Output the (x, y) coordinate of the center of the cell containing the given text.  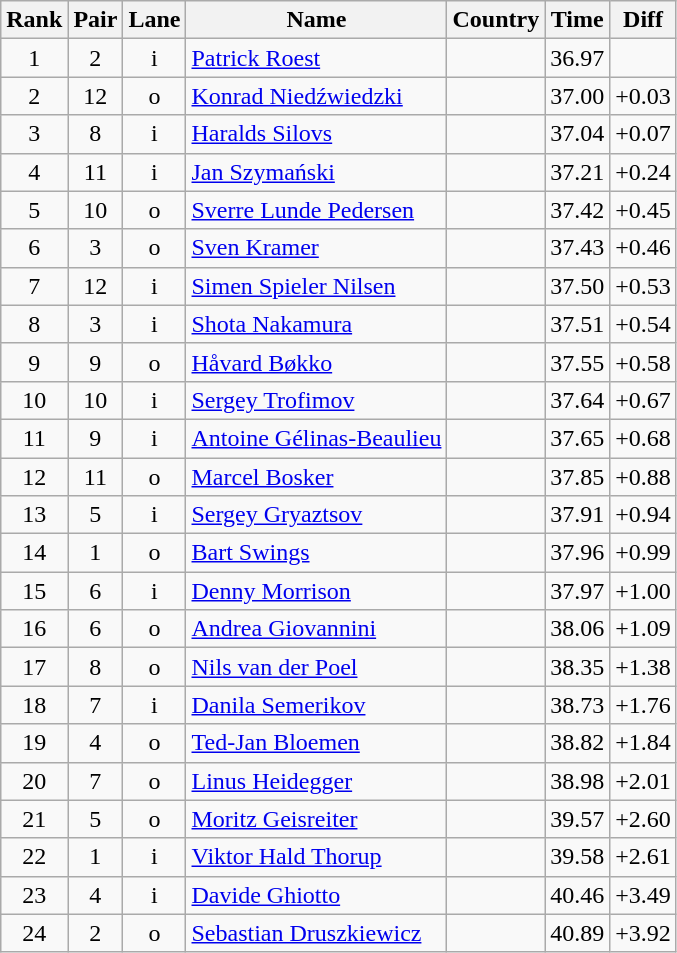
Diff (644, 20)
37.51 (578, 324)
Håvard Bøkko (316, 362)
Haralds Silovs (316, 134)
23 (34, 895)
Rank (34, 20)
+3.92 (644, 933)
21 (34, 819)
36.97 (578, 58)
Sergey Trofimov (316, 400)
Viktor Hald Thorup (316, 857)
+1.84 (644, 743)
38.06 (578, 629)
Sverre Lunde Pedersen (316, 210)
37.64 (578, 400)
+0.99 (644, 553)
37.55 (578, 362)
Denny Morrison (316, 591)
Jan Szymański (316, 172)
Pair (96, 20)
38.98 (578, 781)
20 (34, 781)
Name (316, 20)
+0.94 (644, 515)
37.21 (578, 172)
Ted-Jan Bloemen (316, 743)
+2.60 (644, 819)
Nils van der Poel (316, 667)
37.04 (578, 134)
+0.88 (644, 477)
37.97 (578, 591)
+0.45 (644, 210)
+0.24 (644, 172)
37.42 (578, 210)
+1.09 (644, 629)
Linus Heidegger (316, 781)
Time (578, 20)
+0.58 (644, 362)
Moritz Geisreiter (316, 819)
Lane (154, 20)
+0.68 (644, 438)
+0.54 (644, 324)
Antoine Gélinas-Beaulieu (316, 438)
Patrick Roest (316, 58)
37.00 (578, 96)
Danila Semerikov (316, 705)
38.82 (578, 743)
39.58 (578, 857)
Sergey Gryaztsov (316, 515)
40.89 (578, 933)
24 (34, 933)
38.35 (578, 667)
+1.38 (644, 667)
+0.46 (644, 248)
18 (34, 705)
37.91 (578, 515)
16 (34, 629)
Konrad Niedźwiedzki (316, 96)
19 (34, 743)
+0.67 (644, 400)
13 (34, 515)
+2.61 (644, 857)
Andrea Giovannini (316, 629)
Sven Kramer (316, 248)
37.96 (578, 553)
38.73 (578, 705)
+0.03 (644, 96)
Simen Spieler Nilsen (316, 286)
Shota Nakamura (316, 324)
39.57 (578, 819)
37.85 (578, 477)
+1.76 (644, 705)
14 (34, 553)
+1.00 (644, 591)
40.46 (578, 895)
17 (34, 667)
Bart Swings (316, 553)
37.50 (578, 286)
+2.01 (644, 781)
37.43 (578, 248)
+0.53 (644, 286)
Country (496, 20)
Marcel Bosker (316, 477)
+0.07 (644, 134)
Sebastian Druszkiewicz (316, 933)
+3.49 (644, 895)
Davide Ghiotto (316, 895)
22 (34, 857)
37.65 (578, 438)
15 (34, 591)
